Scan for the cell matching the given text and deliver its (X, Y) coordinate at center. 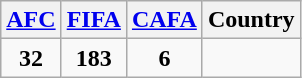
CAFA (164, 20)
183 (94, 58)
Country (251, 20)
FIFA (94, 20)
6 (164, 58)
32 (31, 58)
AFC (31, 20)
